Locate the cell with the specified text and output its (x, y) center coordinate. 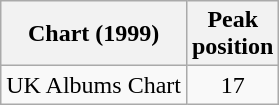
Peakposition (232, 34)
17 (232, 85)
Chart (1999) (94, 34)
UK Albums Chart (94, 85)
